Return [X, Y] of the center of cell containing provided text 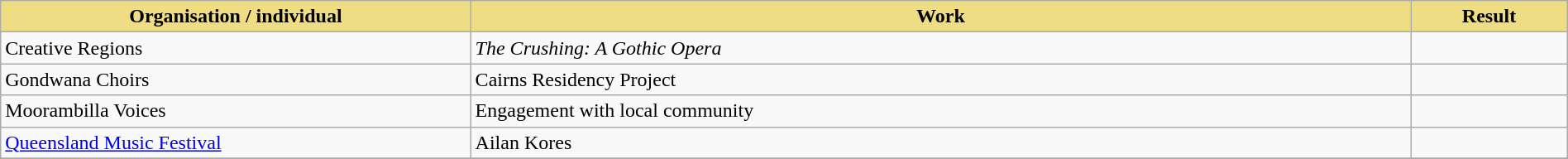
Queensland Music Festival [236, 142]
Ailan Kores [941, 142]
Result [1489, 17]
Engagement with local community [941, 111]
Organisation / individual [236, 17]
The Crushing: A Gothic Opera [941, 48]
Creative Regions [236, 48]
Cairns Residency Project [941, 79]
Work [941, 17]
Gondwana Choirs [236, 79]
Moorambilla Voices [236, 111]
